Return [X, Y] of the center of cell containing provided text 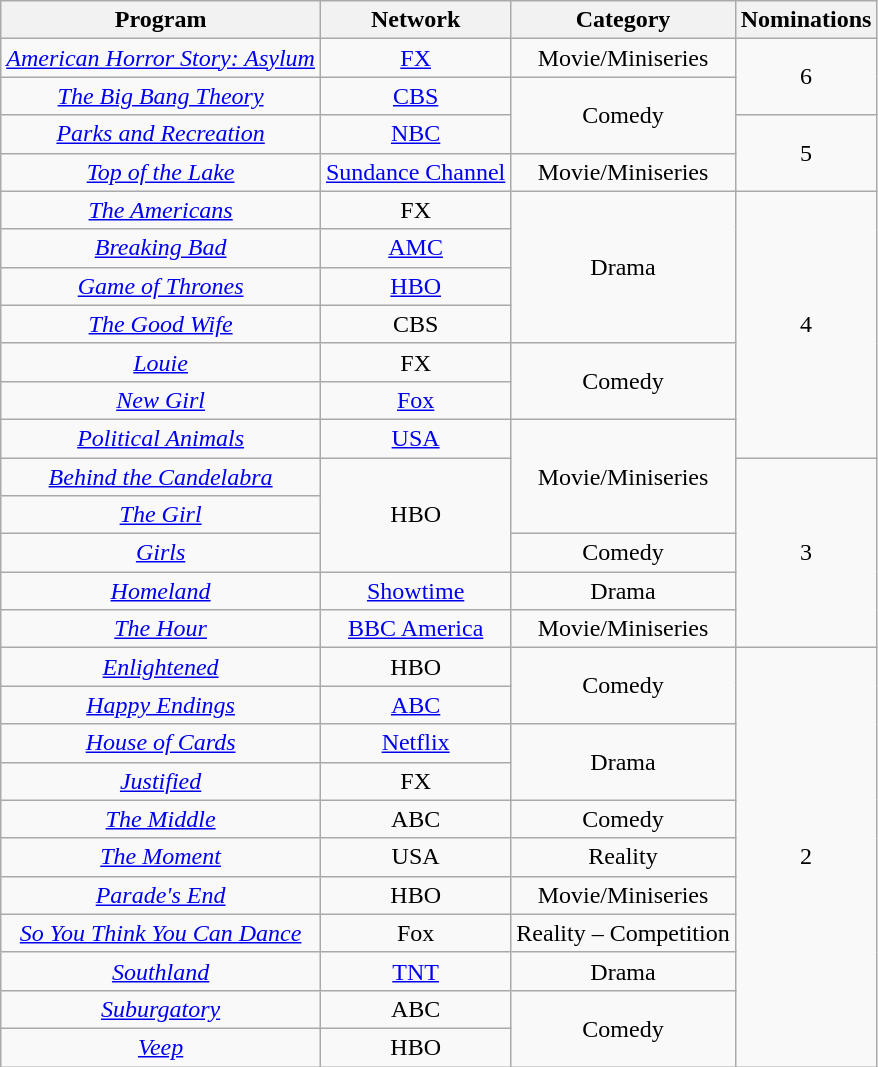
So You Think You Can Dance [161, 933]
Girls [161, 553]
Sundance Channel [415, 172]
Game of Thrones [161, 286]
Category [623, 20]
American Horror Story: Asylum [161, 58]
Reality [623, 857]
Program [161, 20]
2 [806, 858]
Top of the Lake [161, 172]
6 [806, 77]
Justified [161, 781]
Happy Endings [161, 705]
Parks and Recreation [161, 134]
Netflix [415, 743]
5 [806, 153]
The Moment [161, 857]
New Girl [161, 400]
Parade's End [161, 895]
Political Animals [161, 438]
House of Cards [161, 743]
Network [415, 20]
BBC America [415, 629]
NBC [415, 134]
The Good Wife [161, 324]
Suburgatory [161, 1009]
Behind the Candelabra [161, 477]
Showtime [415, 591]
AMC [415, 248]
The Girl [161, 515]
Enlightened [161, 667]
Nominations [806, 20]
The Americans [161, 210]
Reality – Competition [623, 933]
Louie [161, 362]
The Hour [161, 629]
3 [806, 553]
Southland [161, 971]
Homeland [161, 591]
The Middle [161, 819]
Veep [161, 1047]
The Big Bang Theory [161, 96]
TNT [415, 971]
4 [806, 324]
Breaking Bad [161, 248]
